Detect which cell encompasses the target text, then output its [x, y] center coordinate. 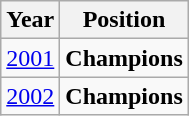
Year [30, 20]
2002 [30, 96]
Position [124, 20]
2001 [30, 58]
